Pinpoint the cell where the given text exists, returning its [x, y] midpoint coordinate. 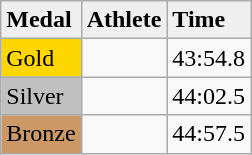
Time [209, 20]
Medal [41, 20]
Bronze [41, 134]
43:54.8 [209, 58]
Silver [41, 96]
44:02.5 [209, 96]
Gold [41, 58]
44:57.5 [209, 134]
Athlete [124, 20]
